Find where the given text appears and provide that cell's center as [x, y] coordinate. 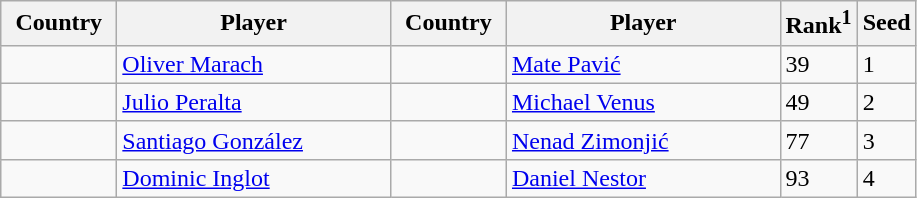
4 [886, 178]
3 [886, 140]
Rank1 [818, 24]
1 [886, 64]
Santiago González [254, 140]
Mate Pavić [643, 64]
Nenad Zimonjić [643, 140]
93 [818, 178]
39 [818, 64]
77 [818, 140]
Daniel Nestor [643, 178]
49 [818, 102]
Dominic Inglot [254, 178]
Julio Peralta [254, 102]
Michael Venus [643, 102]
Seed [886, 24]
Oliver Marach [254, 64]
2 [886, 102]
